Search for the cell housing the specified text and yield its (x, y) center coordinate. 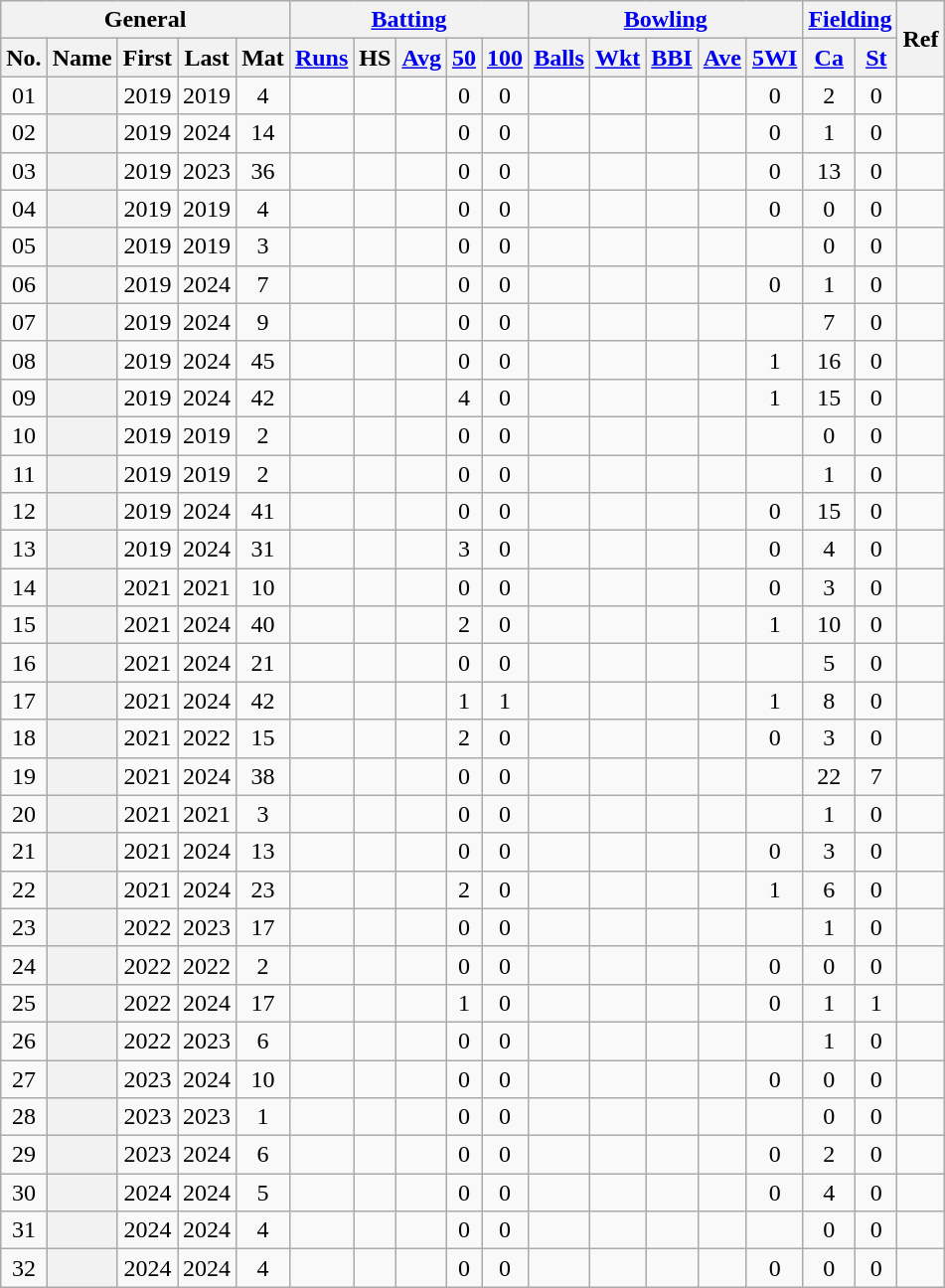
26 (24, 1041)
32 (24, 1268)
Last (207, 58)
05 (24, 246)
18 (24, 738)
40 (263, 625)
Ave (721, 58)
08 (24, 360)
BBI (672, 58)
09 (24, 398)
Ref (920, 39)
Mat (263, 58)
25 (24, 1003)
12 (24, 512)
29 (24, 1155)
100 (505, 58)
5WI (774, 58)
28 (24, 1117)
First (147, 58)
Ca (829, 58)
07 (24, 322)
Avg (421, 58)
Balls (559, 58)
19 (24, 776)
11 (24, 474)
HS (376, 58)
Runs (321, 58)
Name (81, 58)
Wkt (617, 58)
01 (24, 95)
41 (263, 512)
03 (24, 171)
No. (24, 58)
St (876, 58)
04 (24, 209)
27 (24, 1078)
38 (263, 776)
45 (263, 360)
8 (829, 701)
Fielding (851, 20)
9 (263, 322)
General (145, 20)
36 (263, 171)
06 (24, 284)
50 (463, 58)
20 (24, 814)
24 (24, 965)
Batting (408, 20)
Bowling (666, 20)
02 (24, 133)
30 (24, 1193)
